Detect which cell encompasses the target text, then output its [x, y] center coordinate. 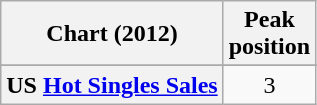
Chart (2012) [112, 34]
3 [269, 85]
Peakposition [269, 34]
US Hot Singles Sales [112, 85]
